Return the (X, Y) coordinate for the center point of the cell that contains the specified text.  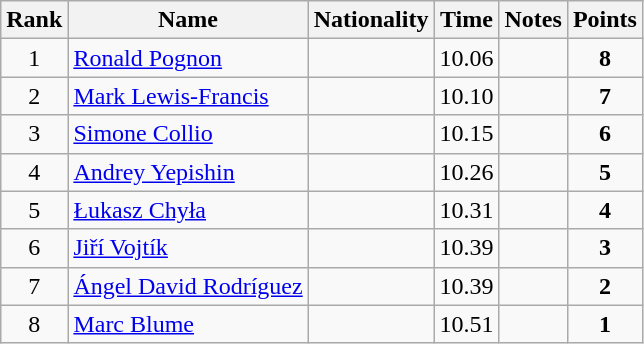
10.15 (466, 134)
Rank (34, 20)
Andrey Yepishin (188, 172)
Ronald Pognon (188, 58)
Mark Lewis-Francis (188, 96)
Nationality (371, 20)
Points (604, 20)
Łukasz Chyła (188, 210)
10.06 (466, 58)
Time (466, 20)
10.26 (466, 172)
Jiří Vojtík (188, 248)
Simone Collio (188, 134)
10.51 (466, 324)
10.31 (466, 210)
10.10 (466, 96)
Name (188, 20)
Notes (533, 20)
Marc Blume (188, 324)
Ángel David Rodríguez (188, 286)
